Determine the (x, y) coordinate at the center of the cell enclosing the given text.  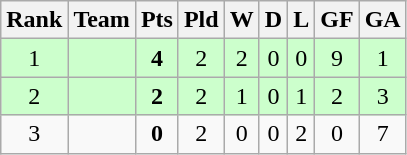
GF (337, 20)
GA (382, 20)
W (242, 20)
Team (102, 20)
9 (337, 58)
4 (156, 58)
Pld (201, 20)
7 (382, 134)
L (302, 20)
Pts (156, 20)
Rank (34, 20)
D (273, 20)
